From the cell containing the given text, extract its center point as [x, y] coordinate. 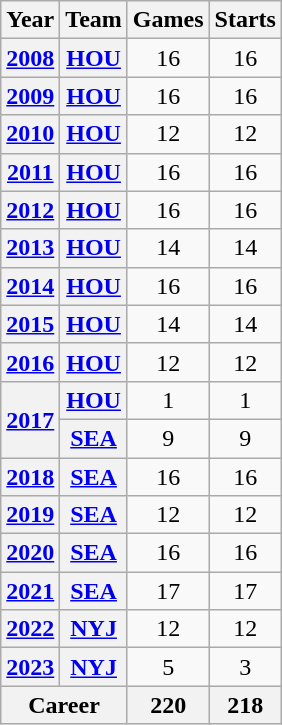
2021 [30, 591]
2009 [30, 96]
Career [64, 705]
Team [94, 20]
2020 [30, 553]
Starts [245, 20]
2013 [30, 248]
2015 [30, 324]
220 [168, 705]
2012 [30, 210]
2010 [30, 134]
2022 [30, 629]
2008 [30, 58]
Year [30, 20]
2019 [30, 515]
2018 [30, 477]
2016 [30, 362]
3 [245, 667]
2011 [30, 172]
2014 [30, 286]
218 [245, 705]
Games [168, 20]
5 [168, 667]
2023 [30, 667]
2017 [30, 419]
